Return (X, Y) of the center of cell containing provided text 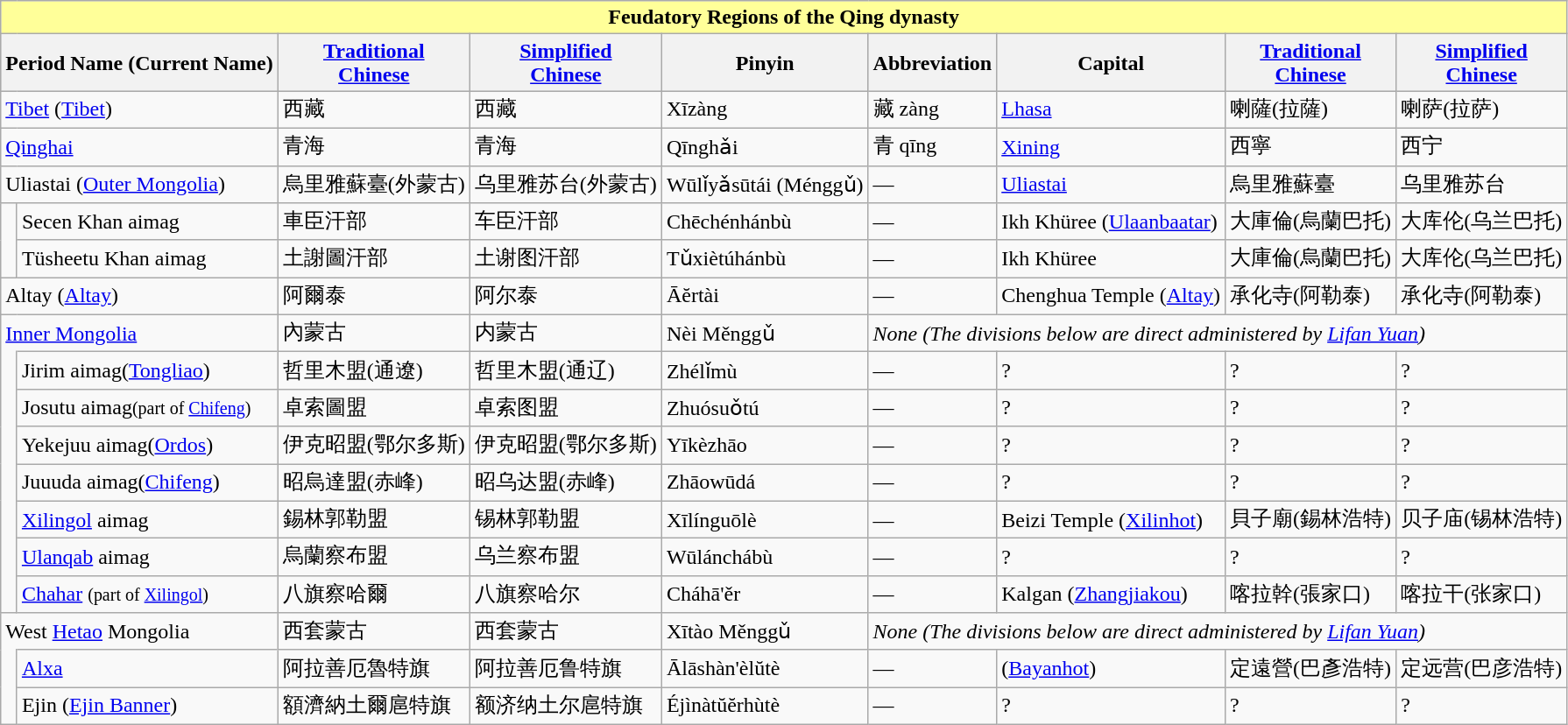
阿尔泰 (566, 296)
喀拉干(张家口) (1482, 594)
Chahar (part of Xilingol) (147, 594)
Xining (1111, 147)
土謝圖汗部 (373, 259)
西寧 (1310, 147)
Altay (Altay) (140, 296)
卓索图盟 (566, 408)
昭烏達盟(赤峰) (373, 483)
阿爾泰 (373, 296)
Kalgan (Zhangjiakou) (1111, 594)
Āĕrtài (765, 296)
Alxa (147, 669)
Nèi Měnggǔ (765, 333)
Ulanqab aimag (147, 557)
Uliastai (Outer Mongolia) (140, 184)
Ālāshàn'èlŭtè (765, 669)
(Bayanhot) (1111, 669)
Inner Mongolia (140, 333)
車臣汗部 (373, 222)
Capital (1111, 63)
Chenghua Temple (Altay) (1111, 296)
Ikh Khüree (1111, 259)
Feudatory Regions of the Qing dynasty (784, 18)
Uliastai (1111, 184)
Yekejuu aimag(Ordos) (147, 445)
八旗察哈尔 (566, 594)
錫林郭勒盟 (373, 520)
額濟納土爾扈特旗 (373, 706)
Tǔxiètúhánbù (765, 259)
锡林郭勒盟 (566, 520)
乌里雅苏台(外蒙古) (566, 184)
烏蘭察布盟 (373, 557)
Yīkèzhāo (765, 445)
Wūlánchábù (765, 557)
乌兰察布盟 (566, 557)
Juuuda aimag(Chifeng) (147, 483)
哲里木盟(通辽) (566, 371)
Xilingol aimag (147, 520)
Zhuósuǒtú (765, 408)
阿拉善厄魯特旗 (373, 669)
烏里雅蘇臺 (1310, 184)
貝子廟(錫林浩特) (1310, 520)
喇薩(拉薩) (1310, 110)
Lhasa (1111, 110)
哲里木盟(通遼) (373, 371)
Wūlǐyǎsūtái (Ménggǔ) (765, 184)
藏 zàng (932, 110)
车臣汗部 (566, 222)
內蒙古 (373, 333)
Beizi Temple (Xilinhot) (1111, 520)
Xīlínguōlè (765, 520)
Secen Khan aimag (147, 222)
Abbreviation (932, 63)
烏里雅蘇臺(外蒙古) (373, 184)
Cháhā'ěr (765, 594)
额济纳土尔扈特旗 (566, 706)
Xītào Měnggǔ (765, 632)
阿拉善厄鲁特旗 (566, 669)
西宁 (1482, 147)
喀拉幹(張家口) (1310, 594)
Tibet (Tibet) (140, 110)
Ejin (Ejin Banner) (147, 706)
Pinyin (765, 63)
卓索圖盟 (373, 408)
West Hetao Mongolia (140, 632)
乌里雅苏台 (1482, 184)
定遠營(巴彥浩特) (1310, 669)
Josutu aimag(part of Chifeng) (147, 408)
定远营(巴彦浩特) (1482, 669)
内蒙古 (566, 333)
Qīnghǎi (765, 147)
Ikh Khüree (Ulaanbaatar) (1111, 222)
Tüsheetu Khan aimag (147, 259)
Éjìnàtŭĕrhùtè (765, 706)
青 qīng (932, 147)
Period Name (Current Name) (140, 63)
Zhāowūdá (765, 483)
喇萨(拉萨) (1482, 110)
Qinghai (140, 147)
昭乌达盟(赤峰) (566, 483)
Jirim aimag(Tongliao) (147, 371)
Chēchénhánbù (765, 222)
土谢图汗部 (566, 259)
Xīzàng (765, 110)
贝子庙(锡林浩特) (1482, 520)
Zhélǐmù (765, 371)
八旗察哈爾 (373, 594)
